Capture the cell that displays the provided text and extract its [x, y] central coordinate. 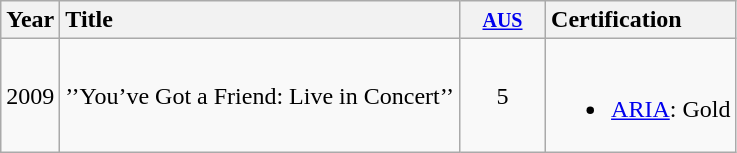
AUS [502, 20]
Year [30, 20]
Title [260, 20]
ARIA: Gold [641, 96]
’’You’ve Got a Friend: Live in Concert’’ [260, 96]
Certification [641, 20]
5 [502, 96]
2009 [30, 96]
